Pinpoint the cell where the given text exists, returning its (x, y) midpoint coordinate. 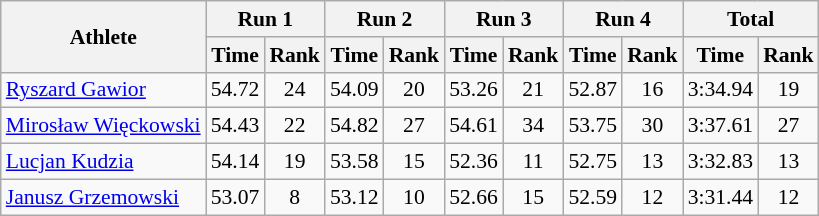
53.75 (592, 126)
53.26 (474, 90)
53.07 (236, 197)
Run 4 (622, 19)
53.12 (354, 197)
Total (751, 19)
52.75 (592, 162)
Lucjan Kudzia (104, 162)
52.87 (592, 90)
52.66 (474, 197)
3:31.44 (720, 197)
Run 1 (266, 19)
8 (294, 197)
11 (534, 162)
10 (414, 197)
Ryszard Gawior (104, 90)
52.59 (592, 197)
21 (534, 90)
54.14 (236, 162)
22 (294, 126)
34 (534, 126)
3:32.83 (720, 162)
54.72 (236, 90)
Run 3 (504, 19)
54.43 (236, 126)
20 (414, 90)
24 (294, 90)
3:37.61 (720, 126)
54.09 (354, 90)
30 (652, 126)
Mirosław Więckowski (104, 126)
3:34.94 (720, 90)
16 (652, 90)
Janusz Grzemowski (104, 197)
54.61 (474, 126)
54.82 (354, 126)
52.36 (474, 162)
Run 2 (384, 19)
Athlete (104, 36)
53.58 (354, 162)
